Detect which cell encompasses the target text, then output its [X, Y] center coordinate. 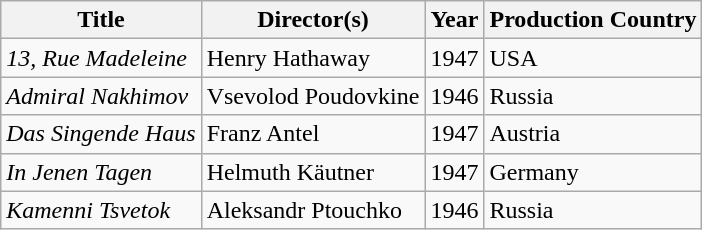
Germany [593, 172]
In Jenen Tagen [101, 172]
Das Singende Haus [101, 134]
Helmuth Käutner [313, 172]
Vsevolod Poudovkine [313, 96]
13, Rue Madeleine [101, 58]
Director(s) [313, 20]
USA [593, 58]
Admiral Nakhimov [101, 96]
Production Country [593, 20]
Franz Antel [313, 134]
Henry Hathaway [313, 58]
Title [101, 20]
Kamenni Tsvetok [101, 210]
Austria [593, 134]
Year [454, 20]
Aleksandr Ptouchko [313, 210]
